From the cell containing the given text, extract its center point as (x, y) coordinate. 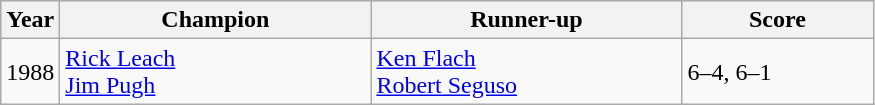
Champion (216, 20)
Ken Flach Robert Seguso (526, 72)
Year (30, 20)
Rick Leach Jim Pugh (216, 72)
Score (778, 20)
1988 (30, 72)
Runner-up (526, 20)
6–4, 6–1 (778, 72)
